From the cell containing the given text, extract its center point as [X, Y] coordinate. 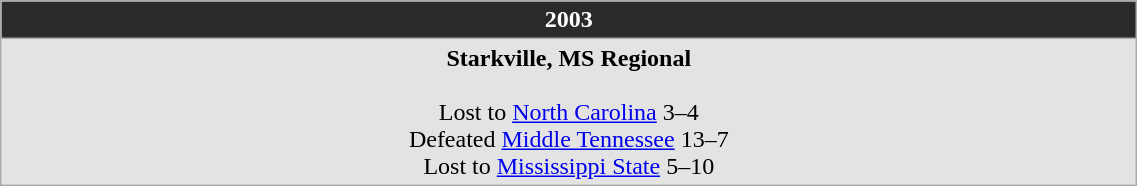
2003 [569, 20]
Starkville, MS RegionalLost to North Carolina 3–4 Defeated Middle Tennessee 13–7 Lost to Mississippi State 5–10 [569, 112]
